Find where the given text appears and provide that cell's center as [X, Y] coordinate. 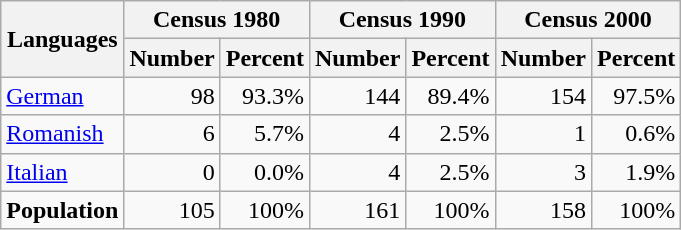
144 [357, 96]
Census 1980 [217, 20]
Romanish [62, 134]
Italian [62, 172]
97.5% [636, 96]
0.0% [264, 172]
Census 2000 [588, 20]
154 [543, 96]
0.6% [636, 134]
6 [172, 134]
93.3% [264, 96]
1.9% [636, 172]
98 [172, 96]
158 [543, 210]
105 [172, 210]
German [62, 96]
Census 1990 [402, 20]
1 [543, 134]
3 [543, 172]
0 [172, 172]
Population [62, 210]
5.7% [264, 134]
89.4% [450, 96]
161 [357, 210]
Languages [62, 39]
